Locate the cell with the specified text and output its [X, Y] center coordinate. 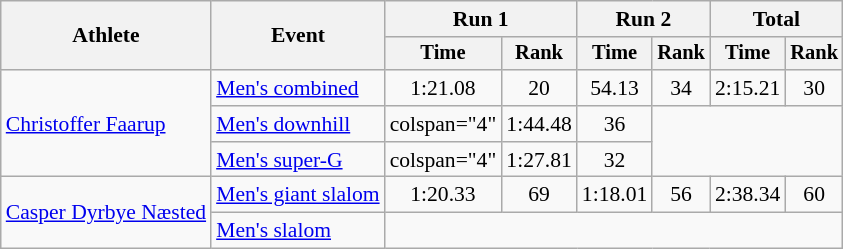
69 [538, 195]
Total [776, 19]
1:20.33 [444, 195]
2:38.34 [748, 195]
1:44.48 [538, 124]
Casper Dyrbye Næsted [106, 212]
1:27.81 [538, 160]
54.13 [614, 88]
60 [814, 195]
Event [298, 36]
Men's downhill [298, 124]
36 [614, 124]
34 [681, 88]
Athlete [106, 36]
1:18.01 [614, 195]
56 [681, 195]
Men's combined [298, 88]
30 [814, 88]
1:21.08 [444, 88]
20 [538, 88]
Run 2 [644, 19]
Men's super-G [298, 160]
32 [614, 160]
Men's giant slalom [298, 195]
Men's slalom [298, 231]
Christoffer Faarup [106, 124]
Run 1 [481, 19]
2:15.21 [748, 88]
